Provide the [X, Y] coordinate of the cell's center where the given text is located.  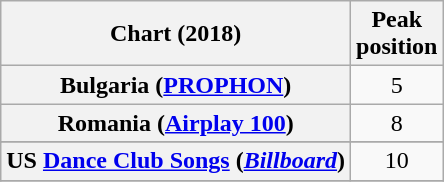
Romania (Airplay 100) [176, 123]
8 [397, 123]
US Dance Club Songs (Billboard) [176, 161]
10 [397, 161]
5 [397, 85]
Peakposition [397, 34]
Chart (2018) [176, 34]
Bulgaria (PROPHON) [176, 85]
